For the text-containing cell, return its midpoint in (x, y) coordinate format. 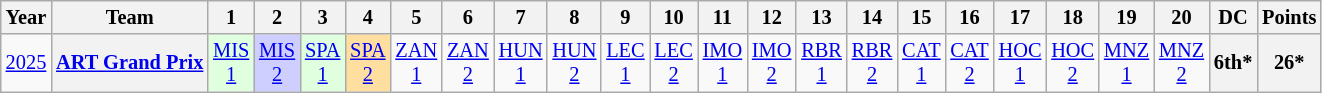
16 (969, 17)
19 (1126, 17)
HUN1 (521, 63)
26* (1289, 63)
SPA2 (368, 63)
RBR2 (872, 63)
3 (322, 17)
Team (130, 17)
6 (468, 17)
2 (277, 17)
IMO2 (772, 63)
4 (368, 17)
8 (574, 17)
CAT2 (969, 63)
DC (1233, 17)
SPA1 (322, 63)
18 (1072, 17)
HOC1 (1020, 63)
12 (772, 17)
10 (674, 17)
RBR1 (821, 63)
5 (416, 17)
CAT1 (921, 63)
ZAN1 (416, 63)
HOC2 (1072, 63)
ART Grand Prix (130, 63)
IMO1 (722, 63)
Year (26, 17)
2025 (26, 63)
9 (625, 17)
MNZ2 (1182, 63)
14 (872, 17)
1 (231, 17)
7 (521, 17)
LEC2 (674, 63)
MIS1 (231, 63)
MIS2 (277, 63)
6th* (1233, 63)
LEC1 (625, 63)
HUN2 (574, 63)
MNZ1 (1126, 63)
17 (1020, 17)
15 (921, 17)
ZAN2 (468, 63)
20 (1182, 17)
13 (821, 17)
Points (1289, 17)
11 (722, 17)
